Identify which cell holds the provided text, then report its [X, Y] central coordinate. 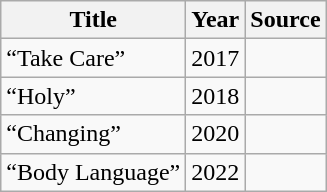
2018 [216, 96]
“Take Care” [94, 58]
2017 [216, 58]
Title [94, 20]
“Holy” [94, 96]
Year [216, 20]
2020 [216, 134]
“Body Language” [94, 172]
2022 [216, 172]
Source [286, 20]
“Changing” [94, 134]
